Detect which cell encompasses the target text, then output its (X, Y) center coordinate. 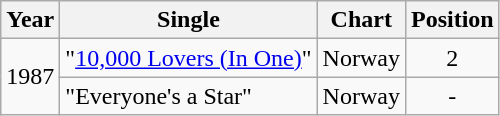
2 (452, 58)
"Everyone's a Star" (188, 96)
Chart (361, 20)
Position (452, 20)
- (452, 96)
Year (30, 20)
1987 (30, 77)
"10,000 Lovers (In One)" (188, 58)
Single (188, 20)
